Locate the cell with the specified text and output its [X, Y] center coordinate. 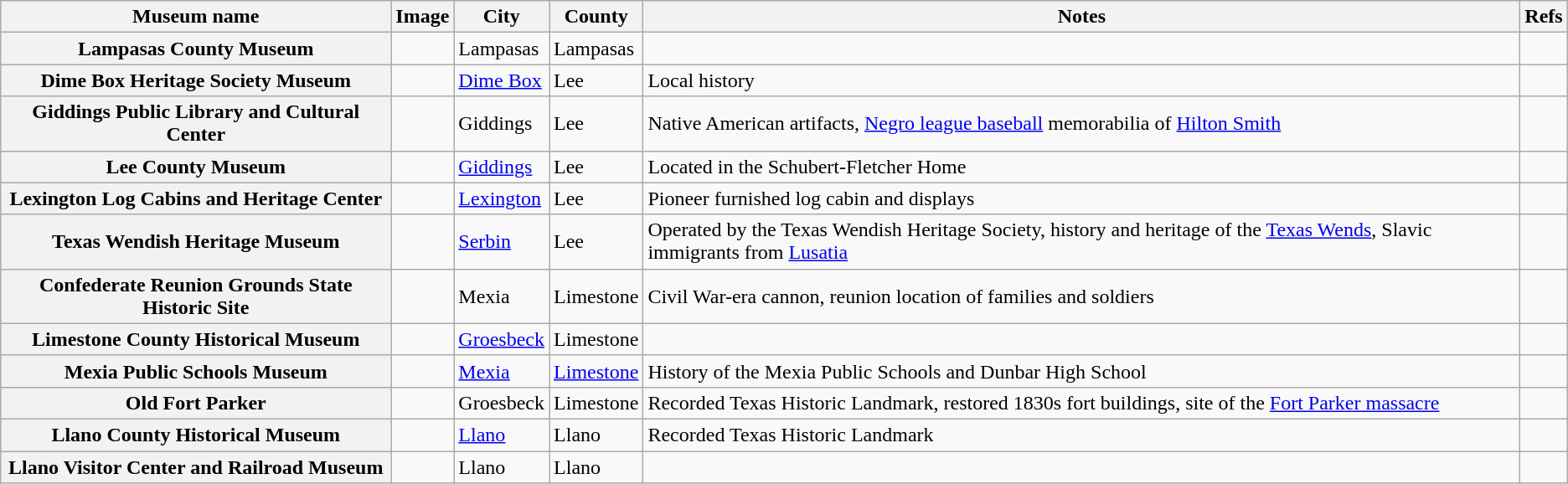
Lee County Museum [196, 167]
Texas Wendish Heritage Museum [196, 241]
Llano County Historical Museum [196, 435]
Lampasas County Museum [196, 49]
Notes [1082, 17]
Recorded Texas Historic Landmark [1082, 435]
Operated by the Texas Wendish Heritage Society, history and heritage of the Texas Wends, Slavic immigrants from Lusatia [1082, 241]
Refs [1544, 17]
History of the Mexia Public Schools and Dunbar High School [1082, 371]
Native American artifacts, Negro league baseball memorabilia of Hilton Smith [1082, 124]
Lexington [502, 198]
Museum name [196, 17]
County [596, 17]
City [502, 17]
Dime Box Heritage Society Museum [196, 80]
Recorded Texas Historic Landmark, restored 1830s fort buildings, site of the Fort Parker massacre [1082, 403]
Pioneer furnished log cabin and displays [1082, 198]
Local history [1082, 80]
Mexia Public Schools Museum [196, 371]
Lexington Log Cabins and Heritage Center [196, 198]
Old Fort Parker [196, 403]
Giddings Public Library and Cultural Center [196, 124]
Dime Box [502, 80]
Limestone County Historical Museum [196, 339]
Civil War-era cannon, reunion location of families and soldiers [1082, 296]
Serbin [502, 241]
Located in the Schubert-Fletcher Home [1082, 167]
Confederate Reunion Grounds State Historic Site [196, 296]
Llano Visitor Center and Railroad Museum [196, 466]
Image [422, 17]
